Scan for the cell matching the given text and deliver its [X, Y] coordinate at center. 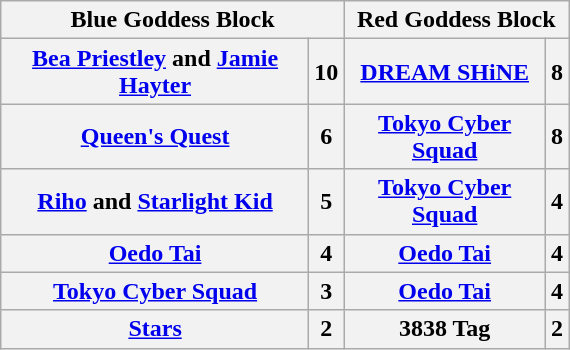
DREAM SHiNE [445, 72]
10 [326, 72]
Stars [154, 329]
Red Goddess Block [456, 20]
Riho and Starlight Kid [154, 202]
6 [326, 136]
Queen's Quest [154, 136]
3 [326, 291]
5 [326, 202]
3838 Tag [445, 329]
Bea Priestley and Jamie Hayter [154, 72]
Blue Goddess Block [172, 20]
